From the cell containing the given text, extract its center point as [x, y] coordinate. 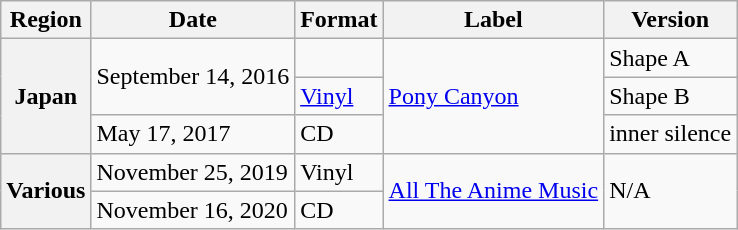
November 16, 2020 [193, 210]
Label [494, 20]
Japan [46, 96]
May 17, 2017 [193, 134]
Date [193, 20]
Shape A [670, 58]
September 14, 2016 [193, 77]
All The Anime Music [494, 191]
Various [46, 191]
November 25, 2019 [193, 172]
inner silence [670, 134]
Format [339, 20]
Pony Canyon [494, 96]
Version [670, 20]
Region [46, 20]
N/A [670, 191]
Shape B [670, 96]
